Pinpoint the cell where the given text exists, returning its [X, Y] midpoint coordinate. 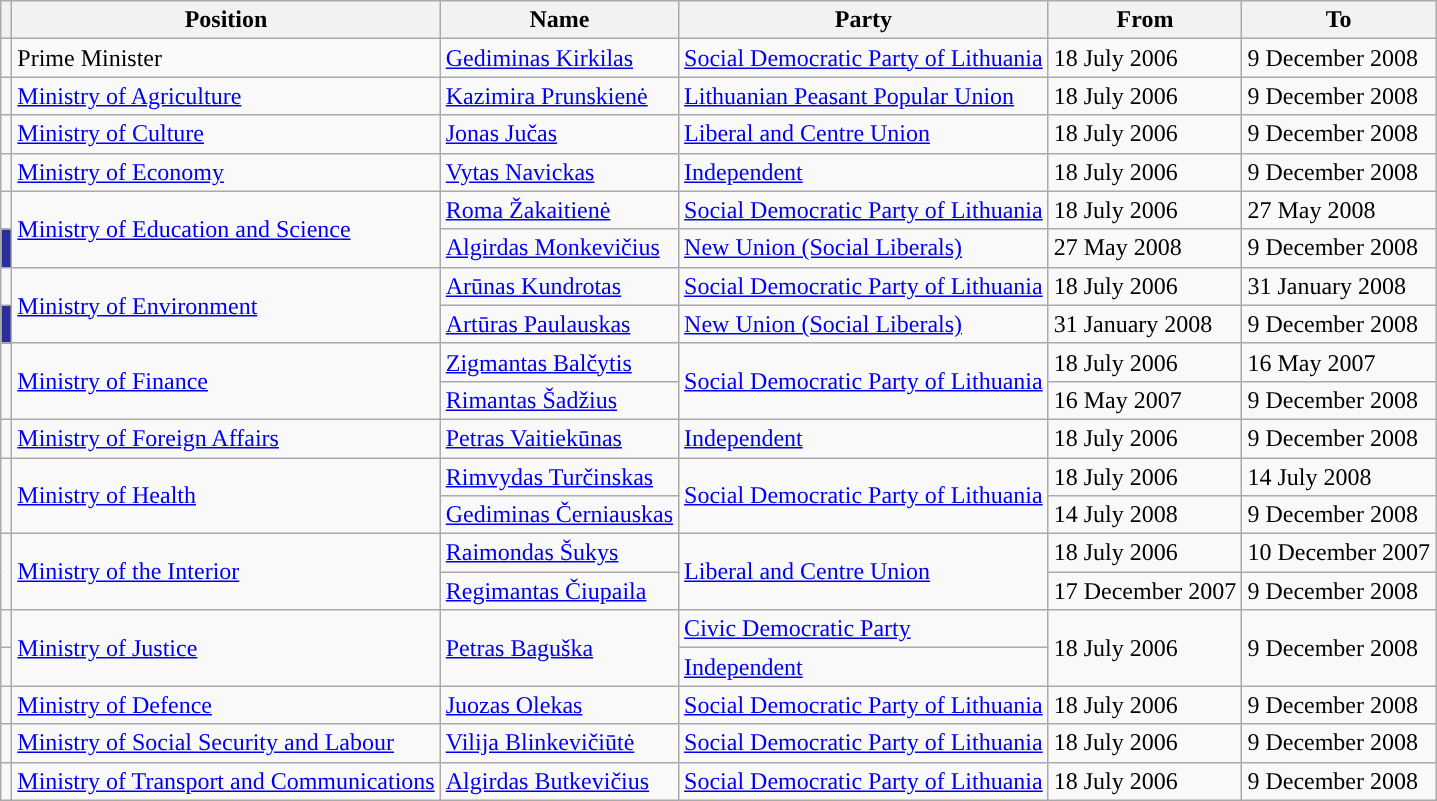
Gediminas Černiauskas [559, 515]
Rimvydas Turčinskas [559, 477]
17 December 2007 [1145, 591]
Gediminas Kirkilas [559, 58]
Ministry of Economy [226, 172]
Algirdas Butkevičius [559, 781]
Ministry of Culture [226, 134]
Arūnas Kundrotas [559, 286]
Ministry of Environment [226, 305]
Regimantas Čiupaila [559, 591]
Ministry of Foreign Affairs [226, 438]
Vilija Blinkevičiūtė [559, 743]
10 December 2007 [1339, 553]
Algirdas Monkevičius [559, 248]
Raimondas Šukys [559, 553]
Petras Baguška [559, 648]
Civic Democratic Party [864, 629]
Ministry of Health [226, 496]
Artūras Paulauskas [559, 324]
Jonas Jučas [559, 134]
From [1145, 20]
Rimantas Šadžius [559, 400]
Zigmantas Balčytis [559, 362]
Kazimira Prunskienė [559, 96]
Ministry of Education and Science [226, 229]
Roma Žakaitienė [559, 210]
To [1339, 20]
Ministry of Finance [226, 381]
Position [226, 20]
Ministry of Justice [226, 648]
Ministry of Social Security and Labour [226, 743]
Petras Vaitiekūnas [559, 438]
Ministry of Transport and Communications [226, 781]
Juozas Olekas [559, 705]
Party [864, 20]
Ministry of the Interior [226, 572]
Prime Minister [226, 58]
Name [559, 20]
Lithuanian Peasant Popular Union [864, 96]
Ministry of Defence [226, 705]
Vytas Navickas [559, 172]
Ministry of Agriculture [226, 96]
